Pinpoint the cell where the given text exists, returning its (x, y) midpoint coordinate. 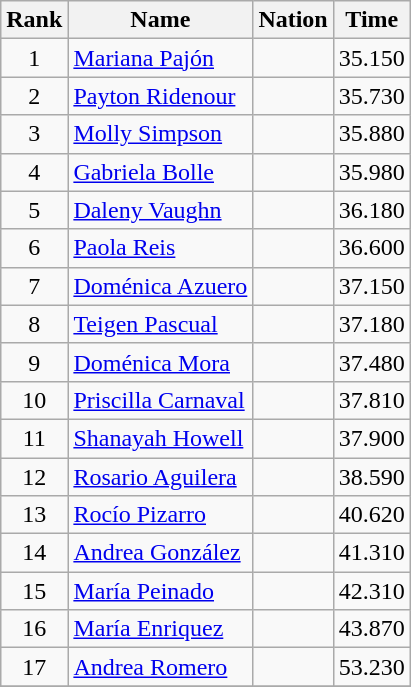
3 (34, 134)
Daleny Vaughn (160, 210)
María Enriquez (160, 629)
2 (34, 96)
Time (372, 20)
35.150 (372, 58)
Paola Reis (160, 248)
Teigen Pascual (160, 324)
Gabriela Bolle (160, 172)
7 (34, 286)
Andrea Romero (160, 667)
Doménica Azuero (160, 286)
37.180 (372, 324)
Nation (293, 20)
15 (34, 591)
43.870 (372, 629)
42.310 (372, 591)
17 (34, 667)
1 (34, 58)
5 (34, 210)
Andrea González (160, 553)
53.230 (372, 667)
8 (34, 324)
41.310 (372, 553)
36.600 (372, 248)
36.180 (372, 210)
Rocío Pizarro (160, 515)
37.480 (372, 362)
4 (34, 172)
35.980 (372, 172)
Doménica Mora (160, 362)
12 (34, 477)
10 (34, 400)
35.880 (372, 134)
14 (34, 553)
Rosario Aguilera (160, 477)
37.900 (372, 438)
9 (34, 362)
Molly Simpson (160, 134)
Rank (34, 20)
Priscilla Carnaval (160, 400)
6 (34, 248)
Name (160, 20)
Shanayah Howell (160, 438)
Payton Ridenour (160, 96)
16 (34, 629)
40.620 (372, 515)
38.590 (372, 477)
Mariana Pajón (160, 58)
13 (34, 515)
37.810 (372, 400)
11 (34, 438)
María Peinado (160, 591)
35.730 (372, 96)
37.150 (372, 286)
